Capture the cell that displays the provided text and extract its (X, Y) central coordinate. 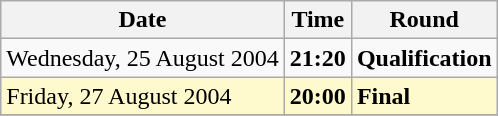
Friday, 27 August 2004 (143, 96)
20:00 (318, 96)
Time (318, 20)
Final (424, 96)
Date (143, 20)
Wednesday, 25 August 2004 (143, 58)
Qualification (424, 58)
Round (424, 20)
21:20 (318, 58)
